Determine the [X, Y] coordinate at the center of the cell enclosing the given text.  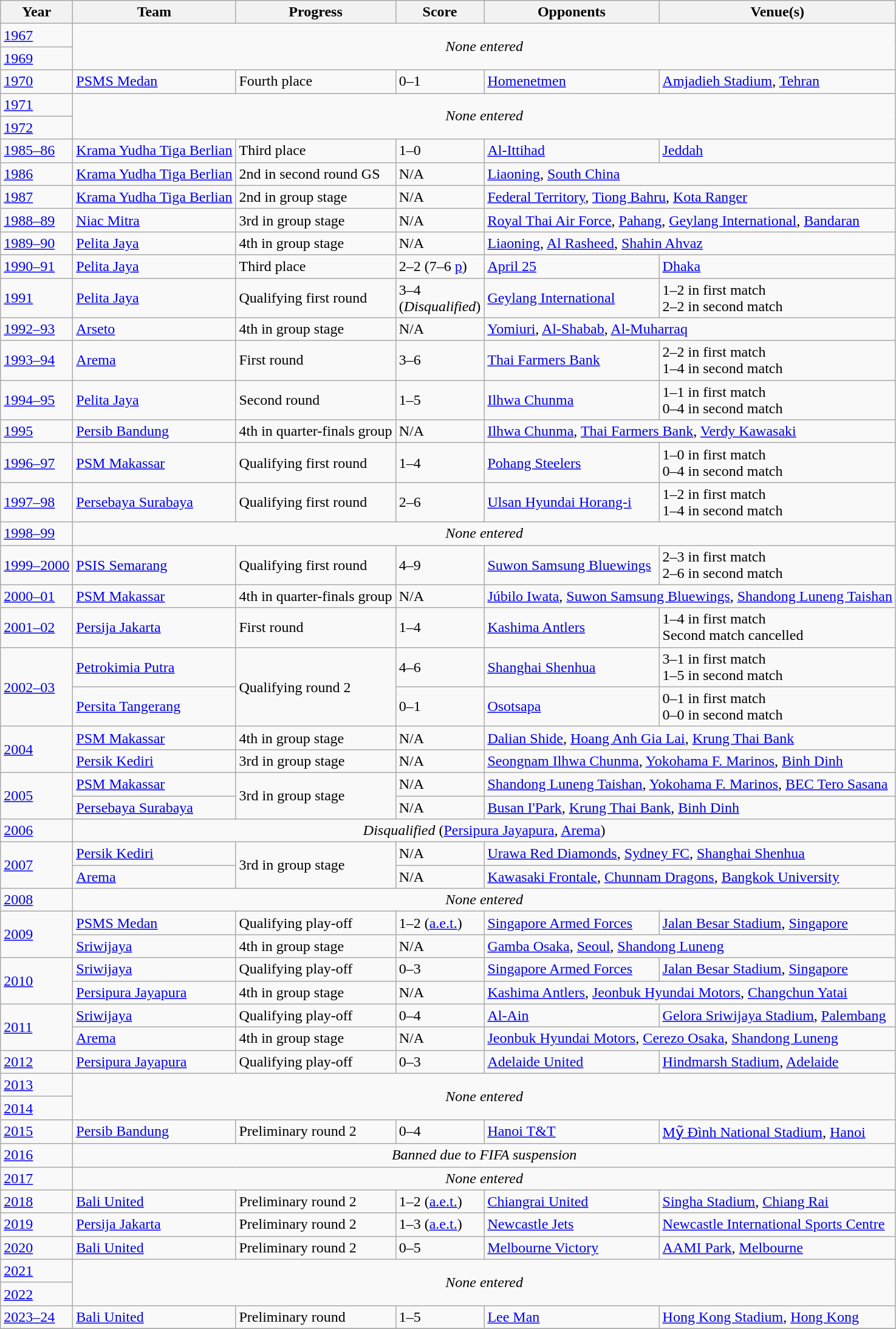
1–0 [440, 151]
2nd in group stage [316, 197]
Dalian Shide, Hoang Anh Gia Lai, Krung Thai Bank [690, 738]
Adelaide United [572, 1062]
1–1 in first match0–4 in second match [778, 400]
2005 [36, 795]
Gelora Sriwijaya Stadium, Palembang [778, 1015]
Royal Thai Air Force, Pahang, Geylang International, Bandaran [690, 220]
Second round [316, 400]
Thai Farmers Bank [572, 361]
4–6 [440, 667]
Niac Mitra [154, 220]
2018 [36, 1201]
1997–98 [36, 502]
2017 [36, 1178]
Score [440, 12]
0–5 [440, 1248]
1985–86 [36, 151]
Jeonbuk Hyundai Motors, Cerezo Osaka, Shandong Luneng [690, 1039]
1–3 (a.e.t.) [440, 1224]
Fourth place [316, 81]
2011 [36, 1027]
3–6 [440, 361]
1994–95 [36, 400]
Osotsapa [572, 706]
2–6 [440, 502]
1990–91 [36, 266]
2013 [36, 1085]
3–1 in first match1–5 in second match [778, 667]
1972 [36, 128]
2001–02 [36, 627]
Qualifying round 2 [316, 687]
Federal Territory, Tiong Bahru, Kota Ranger [690, 197]
2–3 in first match2–6 in second match [778, 565]
2014 [36, 1108]
Kashima Antlers [572, 627]
Lee Man [572, 1317]
1996–97 [36, 463]
2008 [36, 900]
1989–90 [36, 243]
0–1 in first match0–0 in second match [778, 706]
2009 [36, 935]
Ulsan Hyundai Horang-i [572, 502]
Preliminary round [316, 1317]
Seongnam Ilhwa Chunma, Yokohama F. Marinos, Binh Dinh [690, 761]
Liaoning, Al Rasheed, Shahin Ahvaz [690, 243]
Yomiuri, Al-Shabab, Al-Muharraq [690, 329]
1987 [36, 197]
1–2 in first match2–2 in second match [778, 298]
Banned due to FIFA suspension [485, 1155]
Dhaka [778, 266]
Jeddah [778, 151]
1986 [36, 174]
Busan I'Park, Krung Thai Bank, Binh Dinh [690, 808]
April 25 [572, 266]
1998–99 [36, 534]
Júbilo Iwata, Suwon Samsung Bluewings, Shandong Luneng Taishan [690, 596]
Hong Kong Stadium, Hong Kong [778, 1317]
Petrokimia Putra [154, 667]
Al-Ain [572, 1015]
2010 [36, 981]
4–9 [440, 565]
Melbourne Victory [572, 1248]
2016 [36, 1155]
1988–89 [36, 220]
2006 [36, 831]
Urawa Red Diamonds, Sydney FC, Shanghai Shenhua [690, 854]
Newcastle Jets [572, 1224]
Kashima Antlers, Jeonbuk Hyundai Motors, Changchun Yatai [690, 992]
1970 [36, 81]
Shanghai Shenhua [572, 667]
PSIS Semarang [154, 565]
AAMI Park, Melbourne [778, 1248]
Hanoi T&T [572, 1132]
Kawasaki Frontale, Chunnam Dragons, Bangkok University [690, 877]
2015 [36, 1132]
1969 [36, 58]
Hindmarsh Stadium, Adelaide [778, 1062]
Suwon Samsung Bluewings [572, 565]
Newcastle International Sports Centre [778, 1224]
Team [154, 12]
1–4 in first matchSecond match cancelled [778, 627]
1995 [36, 431]
2012 [36, 1062]
Pohang Steelers [572, 463]
Arseto [154, 329]
1967 [36, 35]
Singha Stadium, Chiang Rai [778, 1201]
Chiangrai United [572, 1201]
1971 [36, 105]
1–2 in first match1–4 in second match [778, 502]
Gamba Osaka, Seoul, Shandong Luneng [690, 946]
3–4(Disqualified) [440, 298]
Mỹ Đình National Stadium, Hanoi [778, 1132]
1999–2000 [36, 565]
Shandong Luneng Taishan, Yokohama F. Marinos, BEC Tero Sasana [690, 784]
2023–24 [36, 1317]
2–2 in first match1–4 in second match [778, 361]
2004 [36, 749]
2020 [36, 1248]
1991 [36, 298]
Progress [316, 12]
2022 [36, 1294]
Opponents [572, 12]
1993–94 [36, 361]
Amjadieh Stadium, Tehran [778, 81]
Al-Ittihad [572, 151]
2000–01 [36, 596]
Geylang International [572, 298]
Disqualified (Persipura Jayapura, Arema) [485, 831]
1992–93 [36, 329]
Year [36, 12]
2019 [36, 1224]
2002–03 [36, 687]
2nd in second round GS [316, 174]
Ilhwa Chunma, Thai Farmers Bank, Verdy Kawasaki [690, 431]
Ilhwa Chunma [572, 400]
2–2 (7–6 p) [440, 266]
Persita Tangerang [154, 706]
Homenetmen [572, 81]
2007 [36, 865]
2021 [36, 1271]
1–0 in first match0–4 in second match [778, 463]
Liaoning, South China [690, 174]
Venue(s) [778, 12]
